Detect which cell encompasses the target text, then output its [x, y] center coordinate. 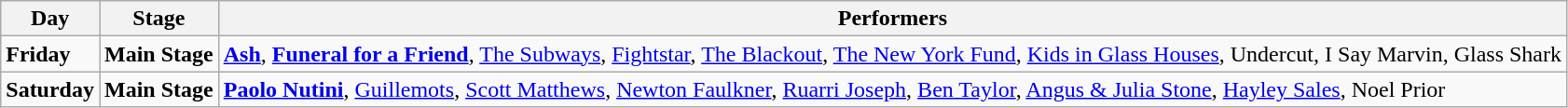
Friday [50, 54]
Day [50, 19]
Paolo Nutini, Guillemots, Scott Matthews, Newton Faulkner, Ruarri Joseph, Ben Taylor, Angus & Julia Stone, Hayley Sales, Noel Prior [892, 89]
Saturday [50, 89]
Performers [892, 19]
Ash, Funeral for a Friend, The Subways, Fightstar, The Blackout, The New York Fund, Kids in Glass Houses, Undercut, I Say Marvin, Glass Shark [892, 54]
Stage [158, 19]
